Return the (x, y) coordinate for the center point of the cell that contains the specified text.  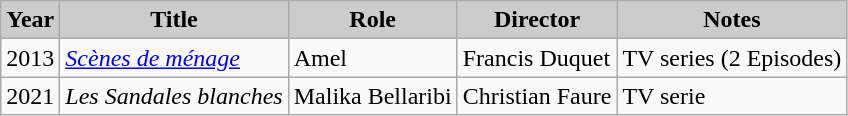
Role (372, 20)
Scènes de ménage (174, 58)
Year (30, 20)
Les Sandales blanches (174, 96)
Amel (372, 58)
2021 (30, 96)
Malika Bellaribi (372, 96)
2013 (30, 58)
Francis Duquet (537, 58)
Notes (732, 20)
TV series (2 Episodes) (732, 58)
Title (174, 20)
Director (537, 20)
TV serie (732, 96)
Christian Faure (537, 96)
